Provide the [x, y] coordinate of the cell's center where the given text is located.  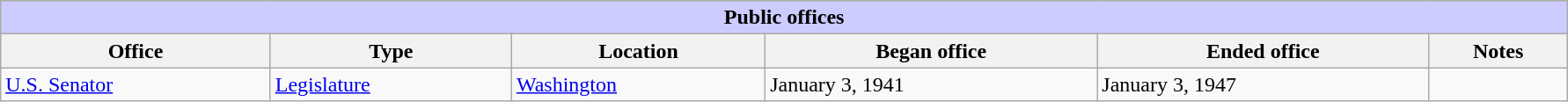
Notes [1498, 51]
Office [136, 51]
Washington [638, 84]
U.S. Senator [136, 84]
Ended office [1264, 51]
Began office [931, 51]
Location [638, 51]
Public offices [785, 18]
Type [391, 51]
Legislature [391, 84]
January 3, 1947 [1264, 84]
January 3, 1941 [931, 84]
